Scan for the cell matching the given text and deliver its [x, y] coordinate at center. 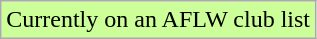
Currently on an AFLW club list [158, 20]
